Identify which cell holds the provided text, then report its [X, Y] central coordinate. 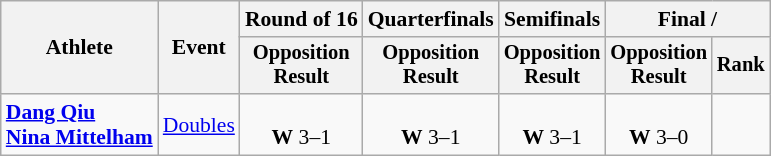
Event [199, 48]
W 3–0 [658, 124]
Quarterfinals [431, 19]
Semifinals [552, 19]
Doubles [199, 124]
Rank [741, 66]
Athlete [80, 48]
Round of 16 [302, 19]
Final / [687, 19]
Dang QiuNina Mittelham [80, 124]
